Find where the given text appears and provide that cell's center as [x, y] coordinate. 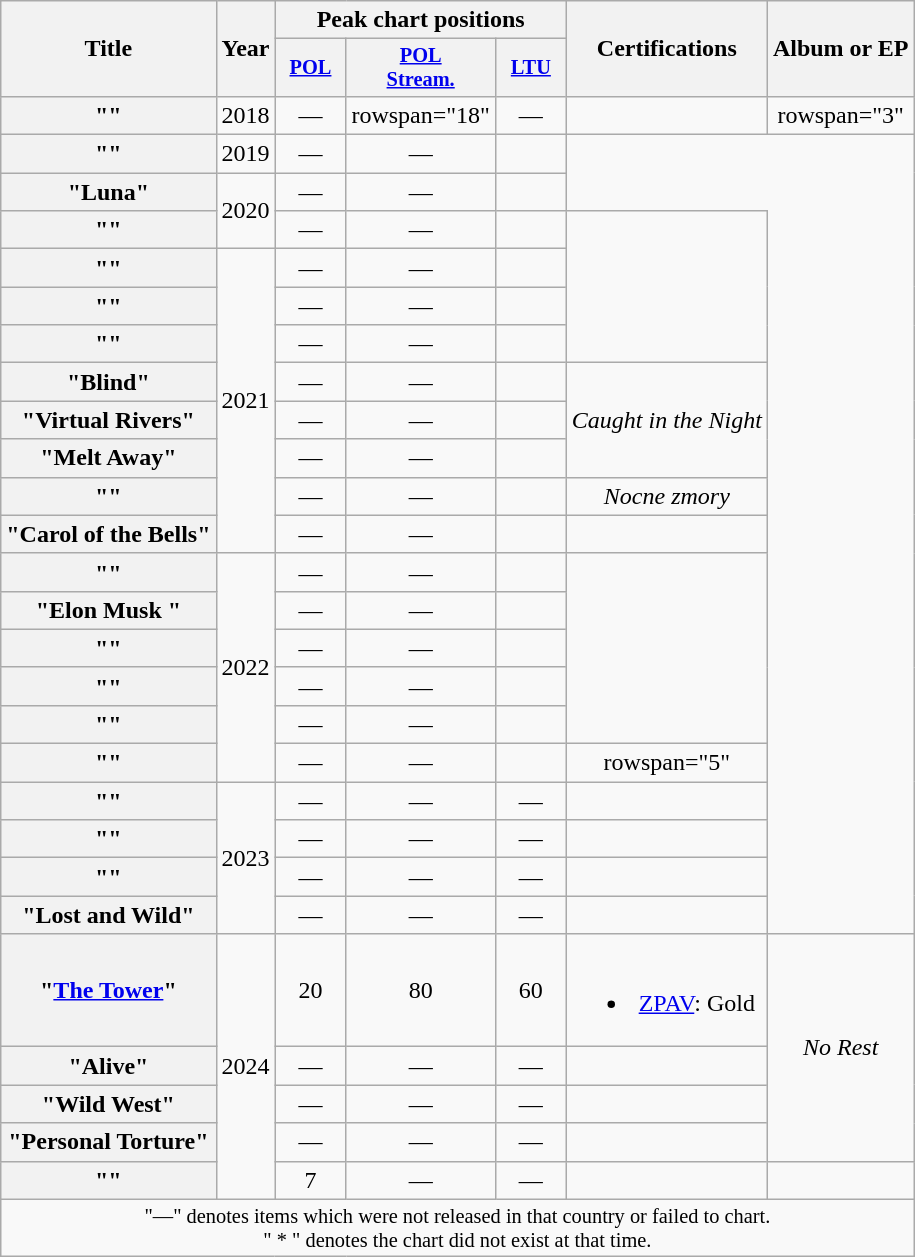
"Blind" [108, 382]
20 [310, 990]
"Personal Torture" [108, 1142]
rowspan="18" [421, 115]
60 [530, 990]
ZPAV: Gold [666, 990]
"Alive" [108, 1066]
"Melt Away" [108, 458]
LTU [530, 68]
"Carol of the Bells" [108, 534]
"Luna" [108, 192]
rowspan="3" [840, 115]
2022 [246, 667]
2021 [246, 401]
Certifications [666, 49]
No Rest [840, 1048]
80 [421, 990]
POL [310, 68]
Year [246, 49]
2020 [246, 211]
Album or EP [840, 49]
2024 [246, 1066]
"—" denotes items which were not released in that country or failed to chart." * " denotes the chart did not exist at that time. [458, 1228]
7 [310, 1180]
"Wild West" [108, 1104]
"Elon Musk " [108, 610]
rowspan="5" [666, 763]
Title [108, 49]
Nocne zmory [666, 496]
"The Tower" [108, 990]
"Virtual Rivers" [108, 420]
"Lost and Wild" [108, 915]
2019 [246, 154]
POLStream. [421, 68]
2018 [246, 115]
Peak chart positions [420, 20]
Caught in the Night [666, 420]
2023 [246, 858]
